From the cell containing the given text, extract its center point as (X, Y) coordinate. 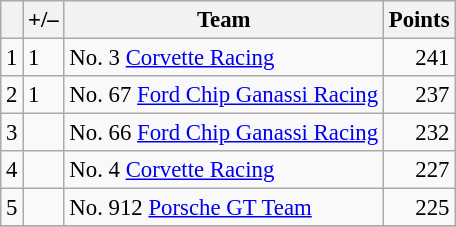
2 (12, 95)
232 (418, 133)
237 (418, 95)
241 (418, 58)
No. 3 Corvette Racing (224, 58)
3 (12, 133)
+/– (44, 20)
5 (12, 208)
No. 4 Corvette Racing (224, 170)
Points (418, 20)
225 (418, 208)
4 (12, 170)
No. 66 Ford Chip Ganassi Racing (224, 133)
No. 67 Ford Chip Ganassi Racing (224, 95)
227 (418, 170)
No. 912 Porsche GT Team (224, 208)
Team (224, 20)
